Capture the cell that displays the provided text and extract its [X, Y] central coordinate. 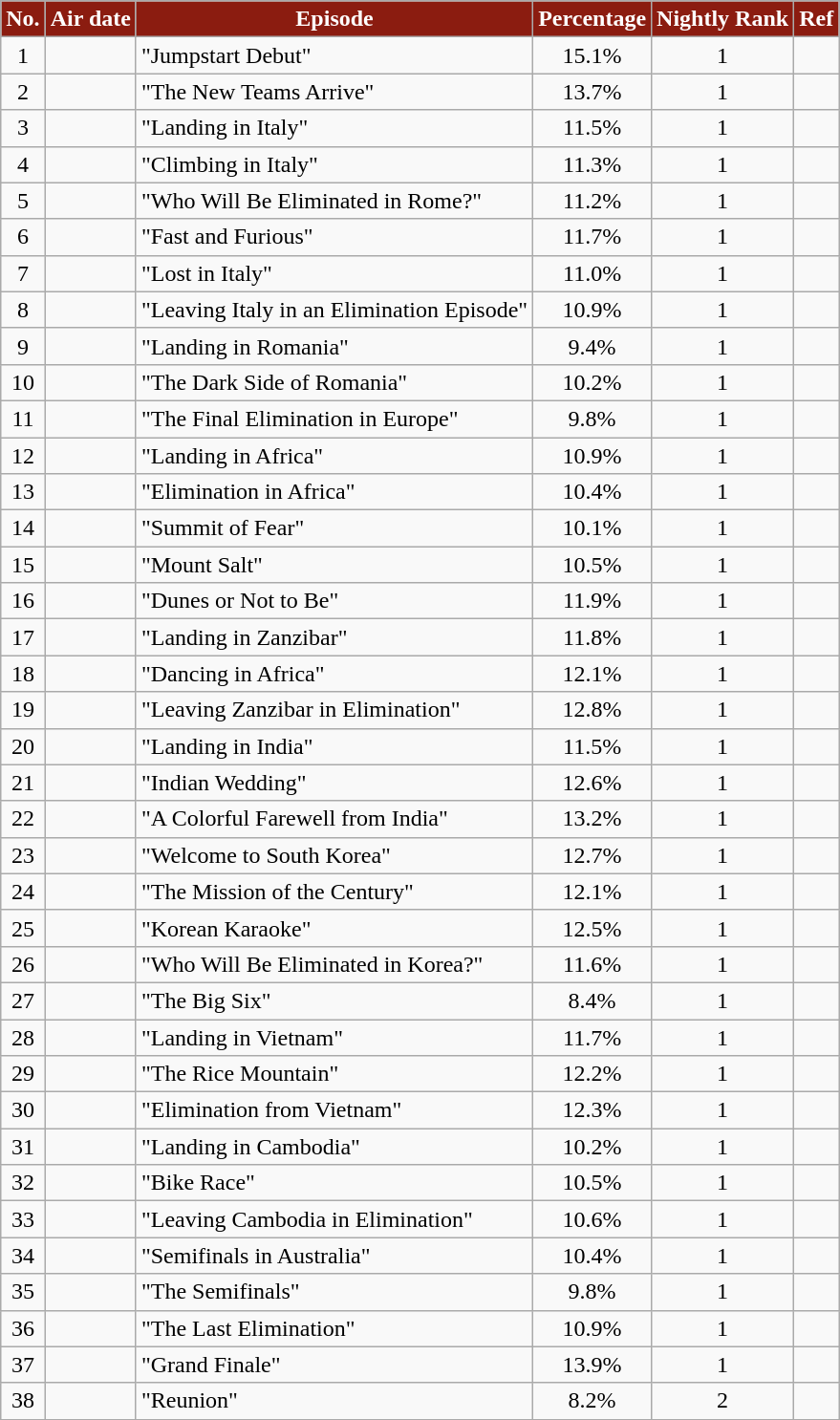
"Semifinals in Australia" [334, 1256]
27 [23, 1000]
"The Final Elimination in Europe" [334, 419]
12.6% [592, 783]
"Landing in Africa" [334, 456]
32 [23, 1183]
"Reunion" [334, 1401]
"The New Teams Arrive" [334, 92]
25 [23, 928]
16 [23, 601]
13.9% [592, 1365]
Nightly Rank [722, 19]
26 [23, 964]
15 [23, 565]
"The Semifinals" [334, 1292]
11 [23, 419]
"Welcome to South Korea" [334, 855]
12.8% [592, 710]
11.8% [592, 637]
17 [23, 637]
11.3% [592, 164]
"A Colorful Farewell from India" [334, 819]
11.9% [592, 601]
"The Dark Side of Romania" [334, 382]
28 [23, 1037]
"Climbing in Italy" [334, 164]
"The Big Six" [334, 1000]
9 [23, 346]
"Elimination from Vietnam" [334, 1110]
10.1% [592, 528]
Percentage [592, 19]
6 [23, 237]
18 [23, 674]
35 [23, 1292]
12.2% [592, 1074]
22 [23, 819]
"Bike Race" [334, 1183]
"Landing in Romania" [334, 346]
"Landing in Vietnam" [334, 1037]
"Leaving Italy in an Elimination Episode" [334, 310]
Episode [334, 19]
"The Last Elimination" [334, 1328]
"Leaving Zanzibar in Elimination" [334, 710]
34 [23, 1256]
"Korean Karaoke" [334, 928]
38 [23, 1401]
"Landing in Italy" [334, 128]
23 [23, 855]
"Mount Salt" [334, 565]
"Leaving Cambodia in Elimination" [334, 1219]
21 [23, 783]
11.0% [592, 273]
20 [23, 746]
"Fast and Furious" [334, 237]
"Dunes or Not to Be" [334, 601]
"Jumpstart Debut" [334, 55]
19 [23, 710]
5 [23, 201]
"The Rice Mountain" [334, 1074]
33 [23, 1219]
"The Mission of the Century" [334, 892]
"Landing in India" [334, 746]
"Grand Finale" [334, 1365]
8 [23, 310]
11.2% [592, 201]
10 [23, 382]
"Who Will Be Eliminated in Rome?" [334, 201]
13.2% [592, 819]
36 [23, 1328]
14 [23, 528]
30 [23, 1110]
37 [23, 1365]
12.3% [592, 1110]
"Indian Wedding" [334, 783]
4 [23, 164]
8.4% [592, 1000]
3 [23, 128]
31 [23, 1147]
"Who Will Be Eliminated in Korea?" [334, 964]
Ref [816, 19]
15.1% [592, 55]
"Dancing in Africa" [334, 674]
29 [23, 1074]
"Lost in Italy" [334, 273]
"Elimination in Africa" [334, 492]
13 [23, 492]
12.5% [592, 928]
9.4% [592, 346]
8.2% [592, 1401]
13.7% [592, 92]
12 [23, 456]
"Summit of Fear" [334, 528]
12.7% [592, 855]
24 [23, 892]
10.6% [592, 1219]
Air date [90, 19]
No. [23, 19]
11.6% [592, 964]
7 [23, 273]
"Landing in Cambodia" [334, 1147]
"Landing in Zanzibar" [334, 637]
